Find where the given text appears and provide that cell's center as [x, y] coordinate. 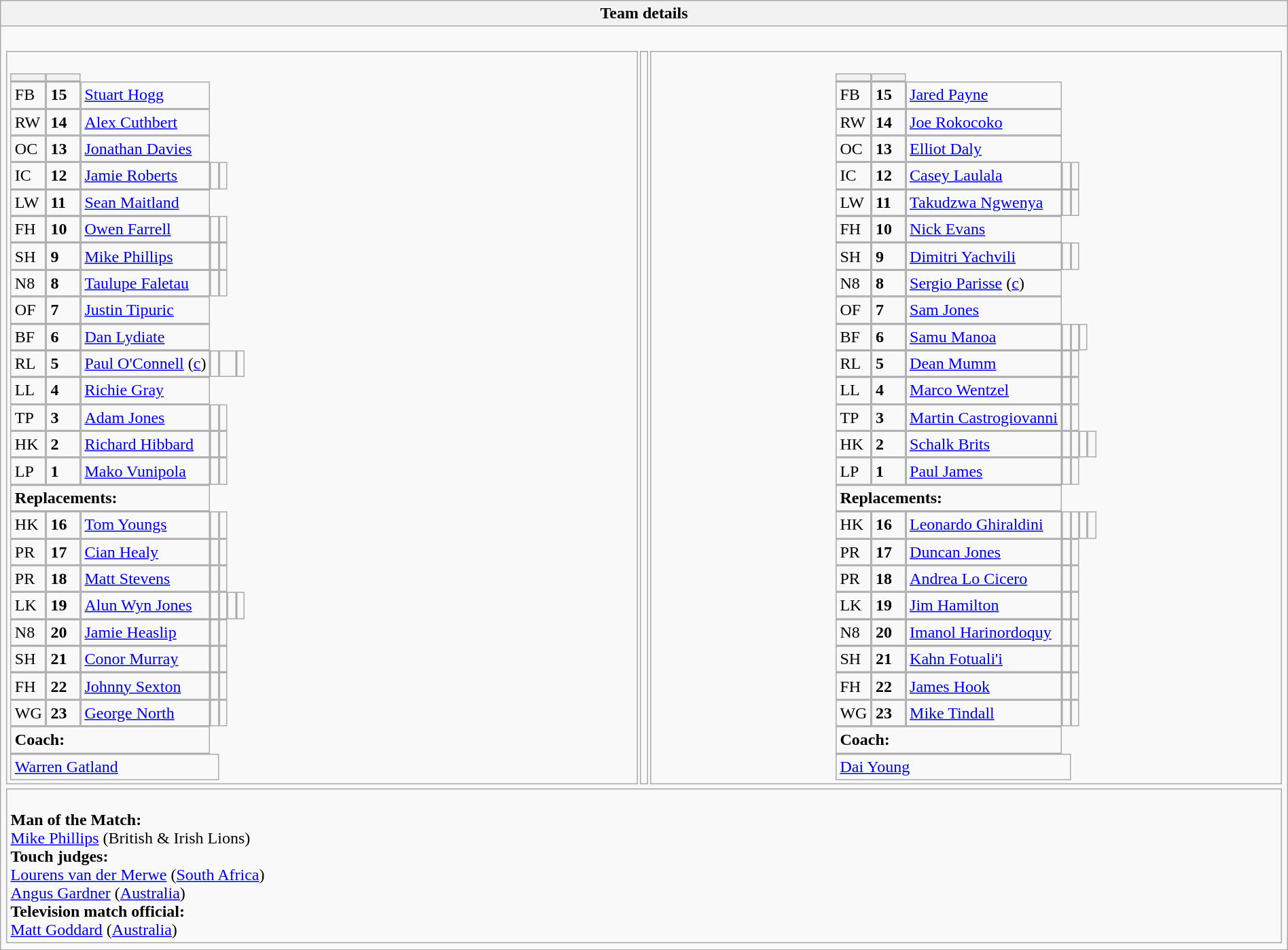
Jamie Roberts [145, 176]
Leonardo Ghiraldini [984, 525]
Schalk Brits [984, 444]
Matt Stevens [145, 579]
Casey Laulala [984, 176]
Jim Hamilton [984, 606]
Owen Farrell [145, 230]
Dai Young [953, 767]
Warren Gatland [115, 767]
Imanol Harinordoquy [984, 632]
Mike Tindall [984, 713]
Sean Maitland [145, 202]
Kahn Fotuali'i [984, 659]
Elliot Daly [984, 149]
Alex Cuthbert [145, 122]
Dan Lydiate [145, 337]
Jonathan Davies [145, 149]
Cian Healy [145, 552]
Martin Castrogiovanni [984, 418]
Adam Jones [145, 418]
Duncan Jones [984, 552]
Alun Wyn Jones [145, 606]
James Hook [984, 687]
Jamie Heaslip [145, 632]
Sergio Parisse (c) [984, 283]
Samu Manoa [984, 337]
Jared Payne [984, 95]
Stuart Hogg [145, 95]
Tom Youngs [145, 525]
Team details [644, 14]
Mike Phillips [145, 257]
Sam Jones [984, 310]
Paul James [984, 471]
Johnny Sexton [145, 687]
Taulupe Faletau [145, 283]
George North [145, 713]
Dimitri Yachvili [984, 257]
Mako Vunipola [145, 471]
Nick Evans [984, 230]
Justin Tipuric [145, 310]
Richie Gray [145, 390]
Takudzwa Ngwenya [984, 202]
Joe Rokocoko [984, 122]
Dean Mumm [984, 364]
Paul O'Connell (c) [145, 364]
Conor Murray [145, 659]
Andrea Lo Cicero [984, 579]
Richard Hibbard [145, 444]
Marco Wentzel [984, 390]
